Scan for the cell matching the given text and deliver its [X, Y] coordinate at center. 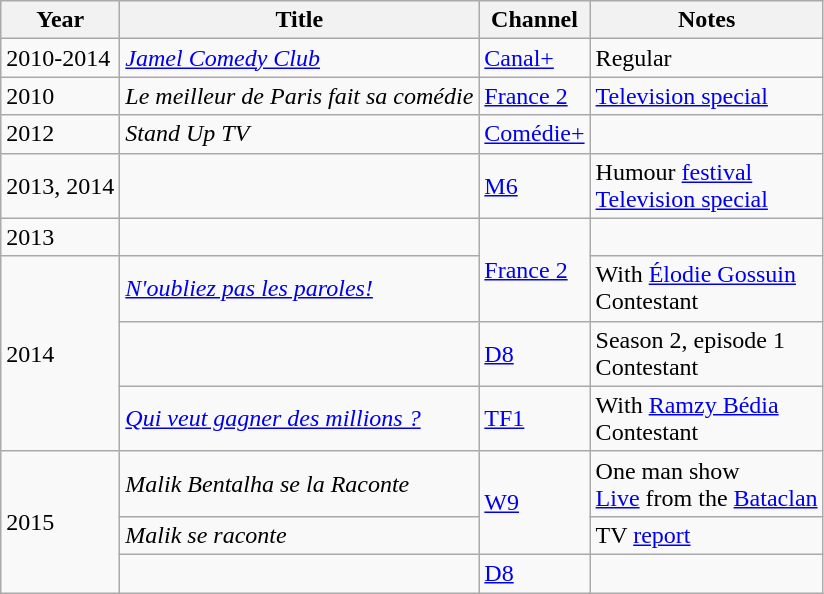
2014 [60, 354]
TF1 [534, 418]
2010-2014 [60, 58]
2015 [60, 522]
Comédie+ [534, 134]
Notes [706, 20]
2013, 2014 [60, 186]
Television special [706, 96]
Humour festivalTelevision special [706, 186]
One man showLive from the Bataclan [706, 484]
TV report [706, 535]
2013 [60, 237]
Title [300, 20]
Malik Bentalha se la Raconte [300, 484]
Malik se raconte [300, 535]
2012 [60, 134]
W9 [534, 502]
Jamel Comedy Club [300, 58]
Stand Up TV [300, 134]
With Élodie GossuinContestant [706, 288]
Qui veut gagner des millions ? [300, 418]
M6 [534, 186]
Regular [706, 58]
Season 2, episode 1Contestant [706, 354]
Year [60, 20]
With Ramzy BédiaContestant [706, 418]
2010 [60, 96]
Canal+ [534, 58]
N'oubliez pas les paroles! [300, 288]
Channel [534, 20]
Le meilleur de Paris fait sa comédie [300, 96]
